From the cell containing the given text, extract its center point as (x, y) coordinate. 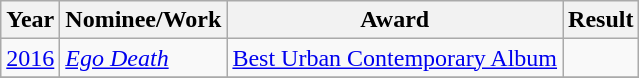
Ego Death (144, 58)
Award (395, 20)
Nominee/Work (144, 20)
Best Urban Contemporary Album (395, 58)
Result (601, 20)
2016 (30, 58)
Year (30, 20)
